From the cell containing the given text, extract its center point as [x, y] coordinate. 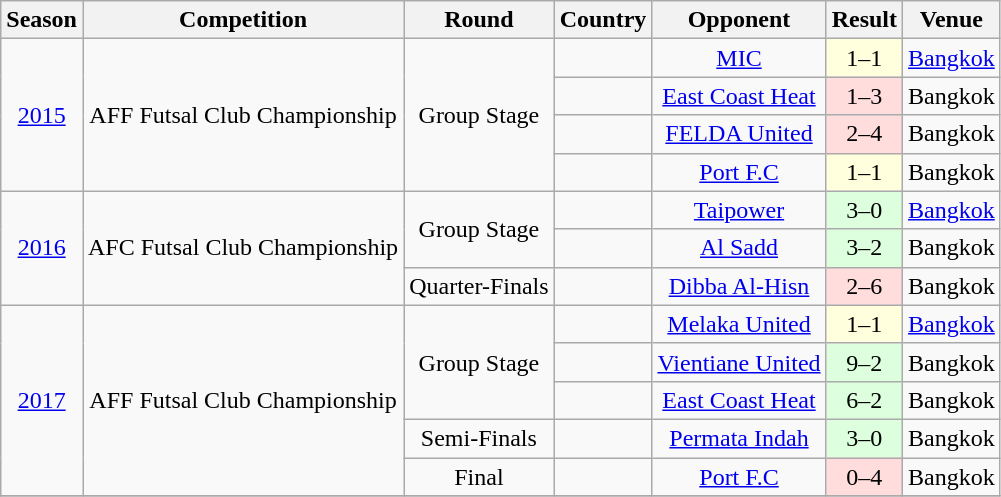
Opponent [739, 20]
Al Sadd [739, 248]
Competition [242, 20]
MIC [739, 58]
Result [864, 20]
Dibba Al-Hisn [739, 286]
Taipower [739, 210]
3–2 [864, 248]
FELDA United [739, 134]
0–4 [864, 477]
9–2 [864, 362]
6–2 [864, 400]
Semi-Finals [480, 438]
Melaka United [739, 324]
Venue [952, 20]
Round [480, 20]
2–4 [864, 134]
AFC Futsal Club Championship [242, 248]
Season [42, 20]
Vientiane United [739, 362]
Permata Indah [739, 438]
Final [480, 477]
2016 [42, 248]
Quarter-Finals [480, 286]
1–3 [864, 96]
2017 [42, 400]
Country [603, 20]
2015 [42, 115]
2–6 [864, 286]
